Provide the (X, Y) coordinate of the cell's center where the given text is located.  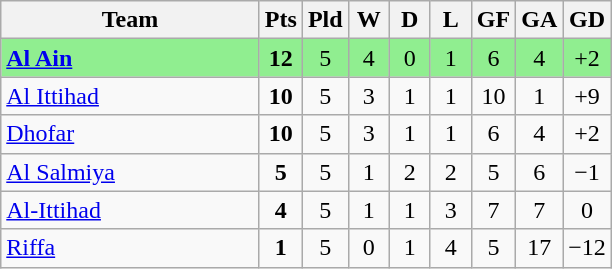
Al Ain (130, 58)
Riffa (130, 248)
GA (540, 20)
−1 (588, 172)
12 (280, 58)
Al-Ittihad (130, 210)
L (450, 20)
Al Salmiya (130, 172)
D (410, 20)
Dhofar (130, 134)
Al Ittihad (130, 96)
Pld (325, 20)
GD (588, 20)
17 (540, 248)
Team (130, 20)
+9 (588, 96)
Pts (280, 20)
W (368, 20)
−12 (588, 248)
GF (493, 20)
